Determine the (x, y) coordinate at the center of the cell enclosing the given text.  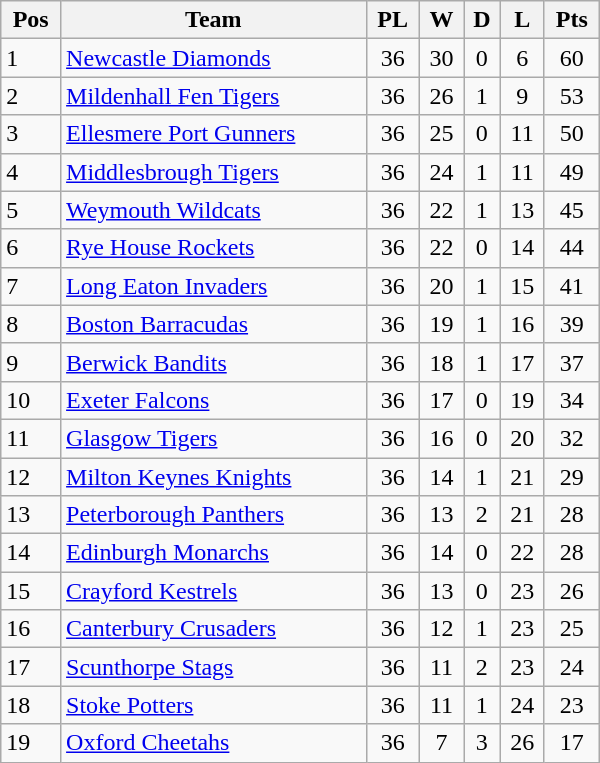
30 (442, 58)
L (522, 20)
Pts (572, 20)
50 (572, 134)
Rye House Rockets (214, 248)
Boston Barracudas (214, 324)
Stoke Potters (214, 705)
Canterbury Crusaders (214, 629)
Long Eaton Invaders (214, 286)
Peterborough Panthers (214, 515)
53 (572, 96)
Edinburgh Monarchs (214, 553)
Scunthorpe Stags (214, 667)
D (482, 20)
Pos (31, 20)
41 (572, 286)
4 (31, 172)
45 (572, 210)
32 (572, 438)
Ellesmere Port Gunners (214, 134)
Mildenhall Fen Tigers (214, 96)
Milton Keynes Knights (214, 477)
8 (31, 324)
60 (572, 58)
Team (214, 20)
PL (392, 20)
Oxford Cheetahs (214, 743)
49 (572, 172)
10 (31, 400)
5 (31, 210)
Newcastle Diamonds (214, 58)
Middlesbrough Tigers (214, 172)
29 (572, 477)
Crayford Kestrels (214, 591)
Glasgow Tigers (214, 438)
39 (572, 324)
Exeter Falcons (214, 400)
Berwick Bandits (214, 362)
W (442, 20)
37 (572, 362)
Weymouth Wildcats (214, 210)
44 (572, 248)
34 (572, 400)
